Search for the cell housing the specified text and yield its (X, Y) center coordinate. 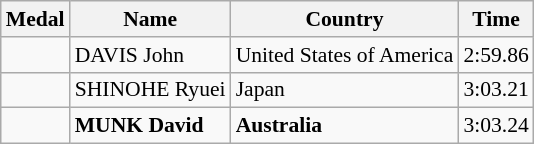
Time (496, 19)
Name (150, 19)
MUNK David (150, 126)
Australia (345, 126)
DAVIS John (150, 55)
United States of America (345, 55)
Country (345, 19)
3:03.21 (496, 90)
SHINOHE Ryuei (150, 90)
3:03.24 (496, 126)
Medal (36, 19)
2:59.86 (496, 55)
Japan (345, 90)
